Scan for the cell matching the given text and deliver its [x, y] coordinate at center. 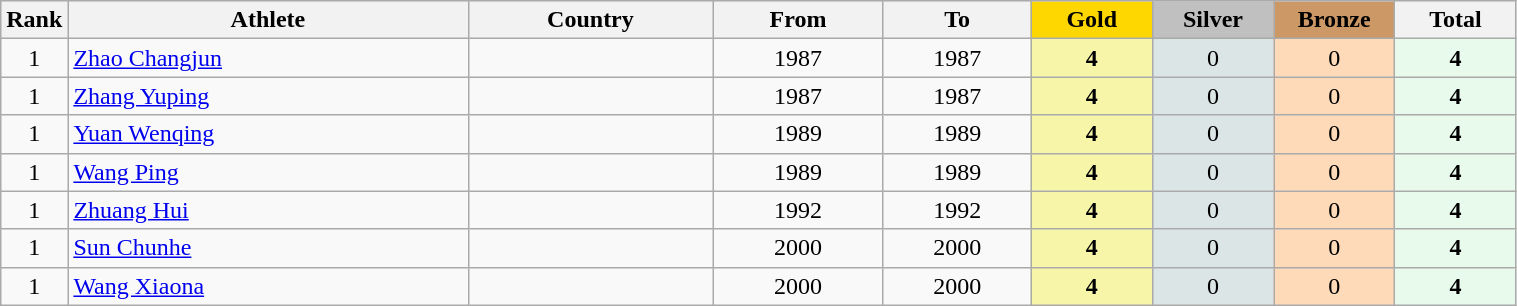
Wang Ping [268, 172]
Zhuang Hui [268, 210]
Bronze [1334, 20]
To [957, 20]
Sun Chunhe [268, 248]
Total [1456, 20]
Wang Xiaona [268, 286]
Athlete [268, 20]
Rank [34, 20]
Country [590, 20]
Silver [1212, 20]
Yuan Wenqing [268, 134]
Zhang Yuping [268, 96]
Gold [1092, 20]
From [798, 20]
Zhao Changjun [268, 58]
